Determine the [x, y] coordinate at the center of the cell enclosing the given text.  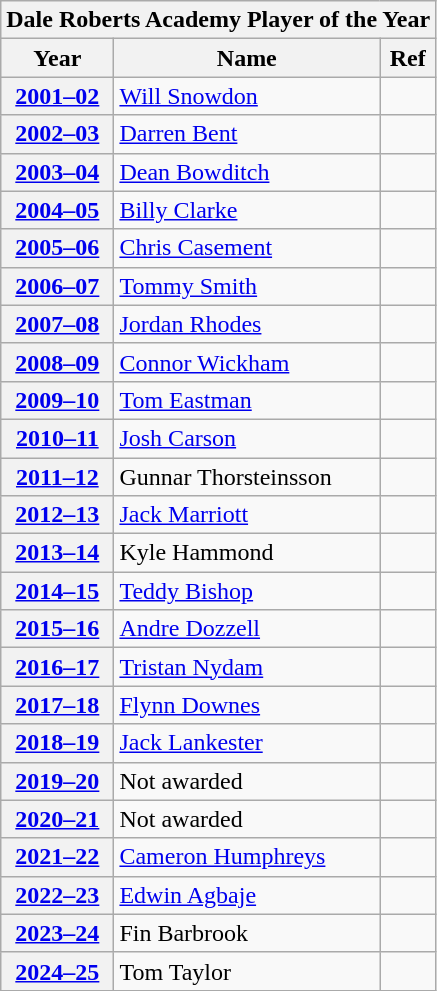
Chris Casement [247, 248]
Year [58, 58]
2016–17 [58, 667]
2007–08 [58, 324]
2018–19 [58, 743]
Darren Bent [247, 134]
2017–18 [58, 705]
Billy Clarke [247, 210]
2004–05 [58, 210]
2024–25 [58, 971]
Fin Barbrook [247, 933]
Will Snowdon [247, 96]
2019–20 [58, 781]
2003–04 [58, 172]
Tommy Smith [247, 286]
2005–06 [58, 248]
2013–14 [58, 553]
2012–13 [58, 515]
2002–03 [58, 134]
Josh Carson [247, 438]
Cameron Humphreys [247, 857]
Connor Wickham [247, 362]
Name [247, 58]
2021–22 [58, 857]
Tristan Nydam [247, 667]
Ref [408, 58]
Flynn Downes [247, 705]
Jack Lankester [247, 743]
2008–09 [58, 362]
Dean Bowditch [247, 172]
Andre Dozzell [247, 629]
Dale Roberts Academy Player of the Year [218, 20]
2001–02 [58, 96]
Tom Eastman [247, 400]
Jordan Rhodes [247, 324]
2022–23 [58, 895]
2010–11 [58, 438]
Teddy Bishop [247, 591]
2009–10 [58, 400]
Kyle Hammond [247, 553]
Jack Marriott [247, 515]
2006–07 [58, 286]
Tom Taylor [247, 971]
2015–16 [58, 629]
Gunnar Thorsteinsson [247, 477]
Edwin Agbaje [247, 895]
2023–24 [58, 933]
2011–12 [58, 477]
2014–15 [58, 591]
2020–21 [58, 819]
